Extract the [x, y] coordinate from the center of the cell holding the provided text.  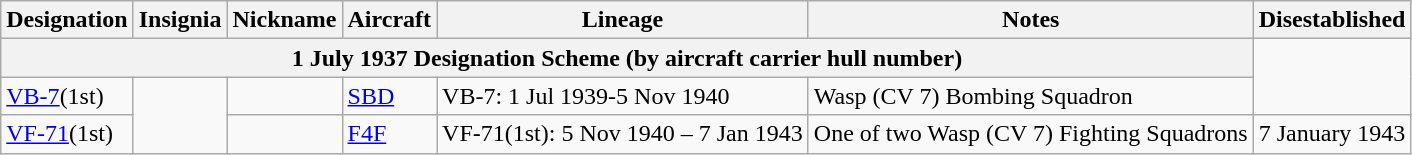
Disestablished [1332, 20]
Wasp (CV 7) Bombing Squadron [1030, 96]
7 January 1943 [1332, 134]
Notes [1030, 20]
Insignia [180, 20]
Aircraft [390, 20]
Designation [67, 20]
One of two Wasp (CV 7) Fighting Squadrons [1030, 134]
F4F [390, 134]
Nickname [284, 20]
1 July 1937 Designation Scheme (by aircraft carrier hull number) [627, 58]
SBD [390, 96]
Lineage [623, 20]
VF-71(1st) [67, 134]
VB-7: 1 Jul 1939-5 Nov 1940 [623, 96]
VB-7(1st) [67, 96]
VF-71(1st): 5 Nov 1940 – 7 Jan 1943 [623, 134]
